Return the (x, y) coordinate for the center point of the cell that contains the specified text.  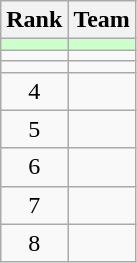
5 (34, 129)
6 (34, 167)
Team (102, 20)
8 (34, 243)
4 (34, 91)
Rank (34, 20)
7 (34, 205)
